Search for the cell housing the specified text and yield its (x, y) center coordinate. 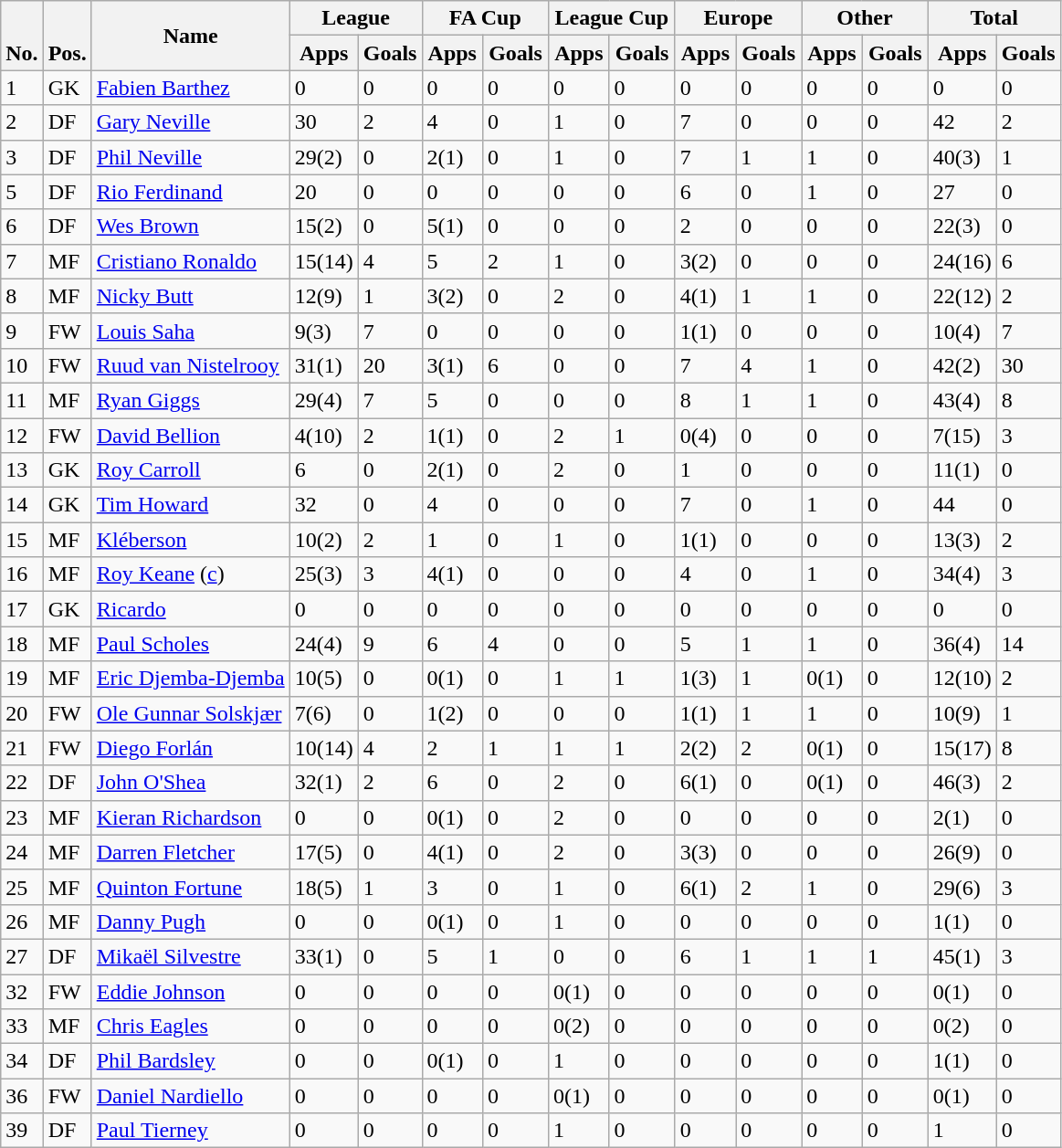
40(3) (962, 157)
19 (22, 679)
29(6) (962, 887)
18 (22, 644)
Rio Ferdinand (190, 192)
FA Cup (486, 18)
34(4) (962, 574)
Nicky Butt (190, 296)
22 (22, 783)
Ryan Giggs (190, 400)
11 (22, 400)
4(10) (323, 436)
17(5) (323, 852)
12(10) (962, 679)
Eddie Johnson (190, 991)
7(6) (323, 713)
12(9) (323, 296)
43(4) (962, 400)
33 (22, 1027)
42 (962, 122)
Other (866, 18)
3(3) (705, 852)
Eric Djemba-Djemba (190, 679)
John O'Shea (190, 783)
29(2) (323, 157)
No. (22, 36)
David Bellion (190, 436)
22(12) (962, 296)
44 (962, 505)
33(1) (323, 956)
11(1) (962, 470)
Chris Eagles (190, 1027)
46(3) (962, 783)
45(1) (962, 956)
24 (22, 852)
36 (22, 1096)
Gary Neville (190, 122)
Cristiano Ronaldo (190, 261)
Ole Gunnar Solskjær (190, 713)
39 (22, 1131)
10(14) (323, 748)
Wes Brown (190, 226)
Ricardo (190, 609)
Roy Carroll (190, 470)
Mikaël Silvestre (190, 956)
Darren Fletcher (190, 852)
22(3) (962, 226)
13(3) (962, 540)
16 (22, 574)
1(2) (453, 713)
25(3) (323, 574)
24(4) (323, 644)
Paul Scholes (190, 644)
26 (22, 922)
15(14) (323, 261)
League (356, 18)
12 (22, 436)
Louis Saha (190, 331)
Phil Bardsley (190, 1061)
Danny Pugh (190, 922)
Fabien Barthez (190, 88)
31(1) (323, 365)
Tim Howard (190, 505)
29(4) (323, 400)
10(2) (323, 540)
10 (22, 365)
Ruud van Nistelrooy (190, 365)
Diego Forlán (190, 748)
Kieran Richardson (190, 817)
18(5) (323, 887)
32(1) (323, 783)
24(16) (962, 261)
10(9) (962, 713)
2(2) (705, 748)
17 (22, 609)
21 (22, 748)
10(4) (962, 331)
34 (22, 1061)
15 (22, 540)
1(3) (705, 679)
3(1) (453, 365)
13 (22, 470)
5(1) (453, 226)
Paul Tierney (190, 1131)
23 (22, 817)
26(9) (962, 852)
9(3) (323, 331)
0(4) (705, 436)
7(15) (962, 436)
Europe (738, 18)
15(17) (962, 748)
Name (190, 36)
Roy Keane (c) (190, 574)
25 (22, 887)
Kléberson (190, 540)
League Cup (612, 18)
Phil Neville (190, 157)
42(2) (962, 365)
15(2) (323, 226)
10(5) (323, 679)
Daniel Nardiello (190, 1096)
Total (994, 18)
36(4) (962, 644)
Quinton Fortune (190, 887)
Pos. (68, 36)
